Return the (x, y) coordinate for the center point of the cell that contains the specified text.  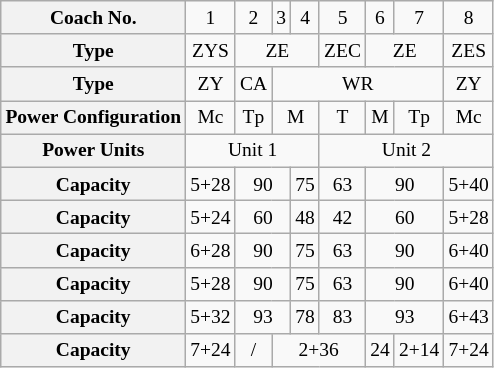
Power Configuration (94, 118)
5 (342, 18)
Power Units (94, 150)
1 (211, 18)
ZYS (211, 50)
42 (342, 216)
83 (342, 316)
5+32 (211, 316)
4 (306, 18)
5+24 (211, 216)
2 (253, 18)
78 (306, 316)
Coach No. (94, 18)
2+36 (319, 350)
ZEC (342, 50)
WR (358, 84)
Unit 1 (253, 150)
48 (306, 216)
T (342, 118)
Unit 2 (406, 150)
3 (282, 18)
6 (380, 18)
6+43 (469, 316)
7 (419, 18)
5+40 (469, 184)
8 (469, 18)
CA (253, 84)
6+28 (211, 250)
/ (253, 350)
ZES (469, 50)
2+14 (419, 350)
24 (380, 350)
